Search for the cell housing the specified text and yield its (x, y) center coordinate. 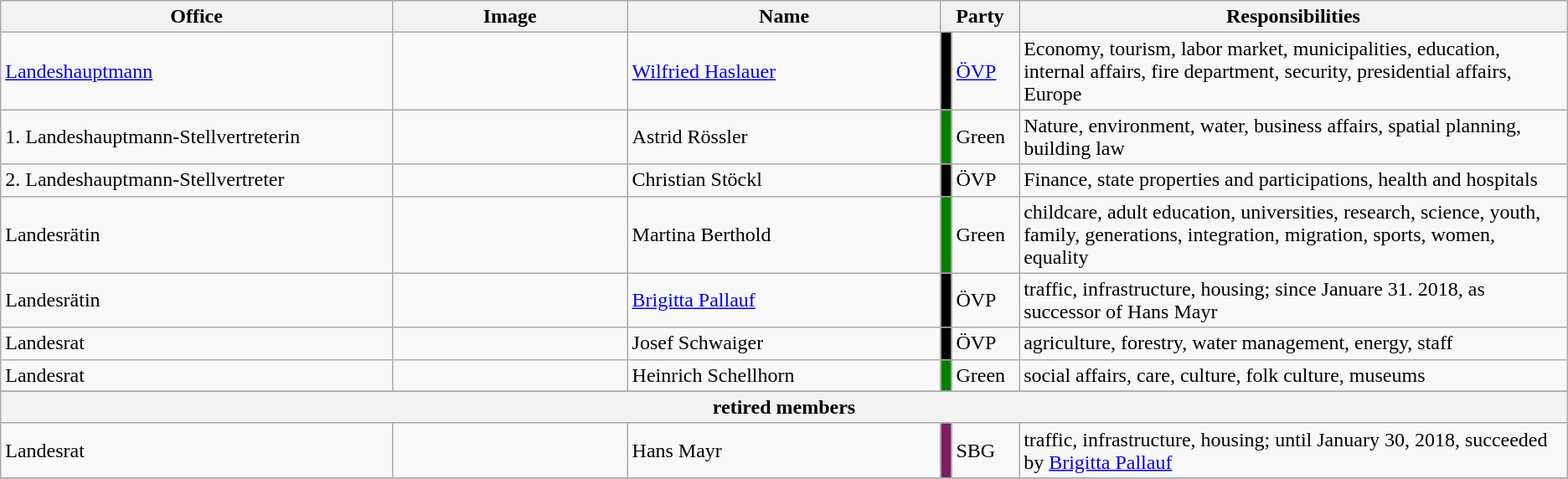
agriculture, forestry, water management, energy, staff (1293, 343)
Astrid Rössler (784, 137)
Christian Stöckl (784, 180)
Josef Schwaiger (784, 343)
Wilfried Haslauer (784, 71)
retired members (784, 407)
SBG (985, 451)
Martina Berthold (784, 234)
Brigitta Pallauf (784, 300)
Party (980, 17)
traffic, infrastructure, housing; until January 30, 2018, succeeded by Brigitta Pallauf (1293, 451)
Nature, environment, water, business affairs, spatial planning, building law (1293, 137)
Image (509, 17)
Hans Mayr (784, 451)
childcare, adult education, universities, research, science, youth, family, generations, integration, migration, sports, women, equality (1293, 234)
Economy, tourism, labor market, municipalities, education, internal affairs, fire department, security, presidential affairs, Europe (1293, 71)
Office (197, 17)
Responsibilities (1293, 17)
2. Landeshauptmann-Stellvertreter (197, 180)
traffic, infrastructure, housing; since Januare 31. 2018, as successor of Hans Mayr (1293, 300)
Heinrich Schellhorn (784, 375)
1. Landeshauptmann-Stellvertreterin (197, 137)
social affairs, care, culture, folk culture, museums (1293, 375)
Landeshauptmann (197, 71)
Name (784, 17)
Finance, state properties and participations, health and hospitals (1293, 180)
